Output the (X, Y) coordinate of the center of the cell containing the given text.  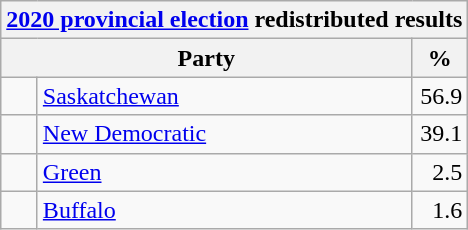
56.9 (440, 96)
New Democratic (224, 134)
Party (206, 58)
Green (224, 172)
2.5 (440, 172)
Saskatchewan (224, 96)
1.6 (440, 210)
2020 provincial election redistributed results (234, 20)
Buffalo (224, 210)
39.1 (440, 134)
% (440, 58)
